Output the [x, y] coordinate of the center of the cell containing the given text.  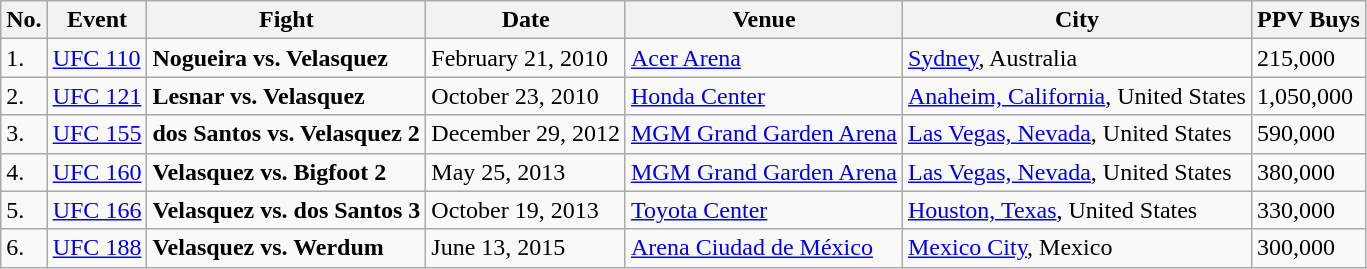
330,000 [1308, 210]
Date [526, 20]
1,050,000 [1308, 96]
City [1076, 20]
Anaheim, California, United States [1076, 96]
UFC 188 [97, 248]
300,000 [1308, 248]
December 29, 2012 [526, 134]
Sydney, Australia [1076, 58]
No. [24, 20]
Toyota Center [764, 210]
Nogueira vs. Velasquez [286, 58]
October 23, 2010 [526, 96]
May 25, 2013 [526, 172]
1. [24, 58]
Event [97, 20]
Fight [286, 20]
UFC 121 [97, 96]
Velasquez vs. dos Santos 3 [286, 210]
Arena Ciudad de México [764, 248]
215,000 [1308, 58]
Velasquez vs. Bigfoot 2 [286, 172]
October 19, 2013 [526, 210]
UFC 166 [97, 210]
UFC 110 [97, 58]
380,000 [1308, 172]
2. [24, 96]
February 21, 2010 [526, 58]
590,000 [1308, 134]
UFC 160 [97, 172]
Acer Arena [764, 58]
UFC 155 [97, 134]
4. [24, 172]
Lesnar vs. Velasquez [286, 96]
3. [24, 134]
PPV Buys [1308, 20]
Venue [764, 20]
Mexico City, Mexico [1076, 248]
6. [24, 248]
Houston, Texas, United States [1076, 210]
Velasquez vs. Werdum [286, 248]
dos Santos vs. Velasquez 2 [286, 134]
Honda Center [764, 96]
June 13, 2015 [526, 248]
5. [24, 210]
